Capture the cell that displays the provided text and extract its [X, Y] central coordinate. 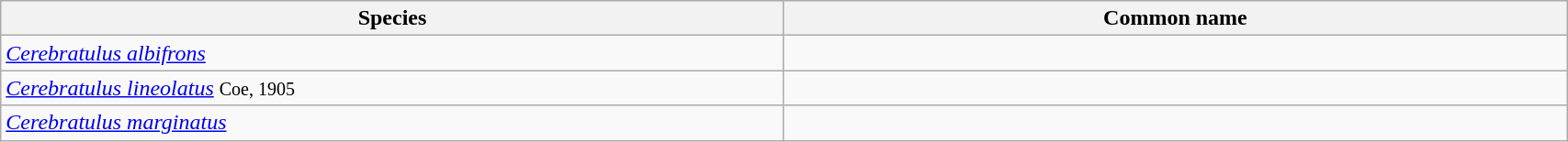
Species [392, 18]
Cerebratulus albifrons [392, 53]
Cerebratulus marginatus [392, 123]
Cerebratulus lineolatus Coe, 1905 [392, 88]
Common name [1175, 18]
